Extract the (X, Y) coordinate from the center of the cell holding the provided text.  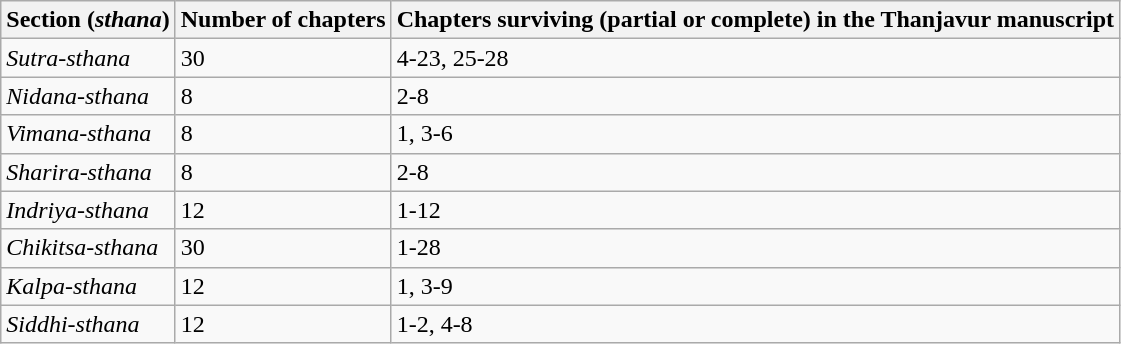
1-2, 4-8 (755, 324)
Chapters surviving (partial or complete) in the Thanjavur manuscript (755, 20)
Number of chapters (283, 20)
Vimana-sthana (88, 134)
1, 3-9 (755, 286)
Indriya-sthana (88, 210)
Siddhi-sthana (88, 324)
Sutra-sthana (88, 58)
Chikitsa-sthana (88, 248)
Kalpa-sthana (88, 286)
1-12 (755, 210)
4-23, 25-28 (755, 58)
1, 3-6 (755, 134)
Sharira-sthana (88, 172)
Nidana-sthana (88, 96)
1-28 (755, 248)
Section (sthana) (88, 20)
